Locate the cell with the specified text and output its [x, y] center coordinate. 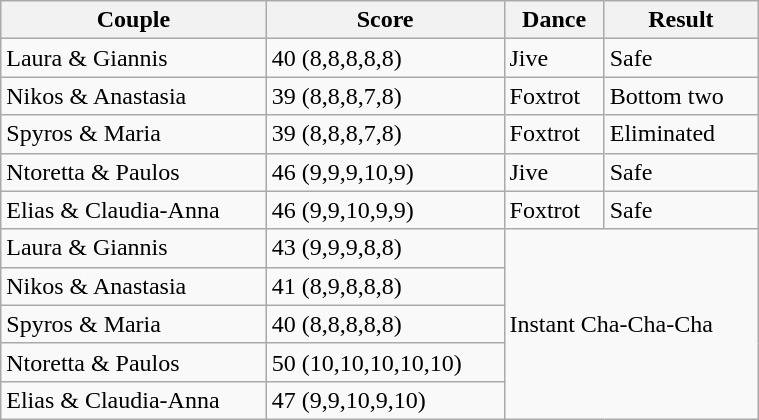
Score [385, 20]
Instant Cha-Cha-Cha [631, 324]
Result [680, 20]
Bottom two [680, 96]
47 (9,9,10,9,10) [385, 400]
Couple [134, 20]
46 (9,9,9,10,9) [385, 172]
Dance [554, 20]
43 (9,9,9,8,8) [385, 248]
46 (9,9,10,9,9) [385, 210]
Eliminated [680, 134]
50 (10,10,10,10,10) [385, 362]
41 (8,9,8,8,8) [385, 286]
